From the cell containing the given text, extract its center point as (X, Y) coordinate. 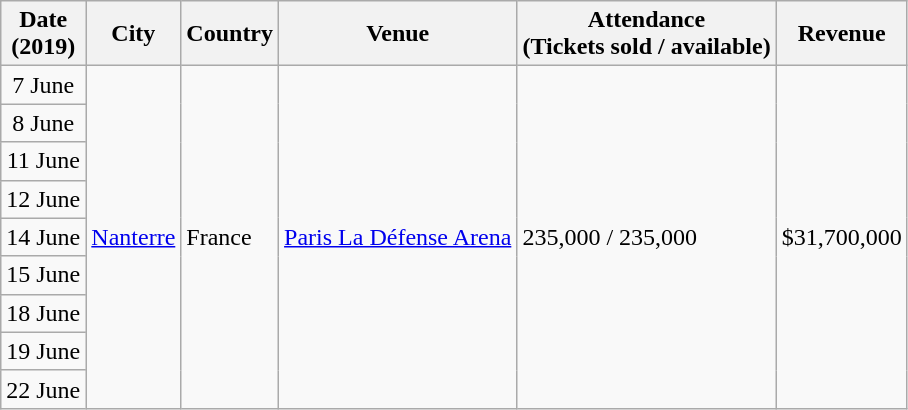
Revenue (842, 34)
12 June (44, 199)
Date(2019) (44, 34)
22 June (44, 389)
France (230, 238)
15 June (44, 275)
14 June (44, 237)
City (134, 34)
Country (230, 34)
Venue (398, 34)
7 June (44, 85)
$31,700,000 (842, 238)
19 June (44, 351)
235,000 / 235,000 (646, 238)
Attendance(Tickets sold / available) (646, 34)
18 June (44, 313)
11 June (44, 161)
8 June (44, 123)
Nanterre (134, 238)
Paris La Défense Arena (398, 238)
